Determine the (X, Y) coordinate at the center of the cell enclosing the given text.  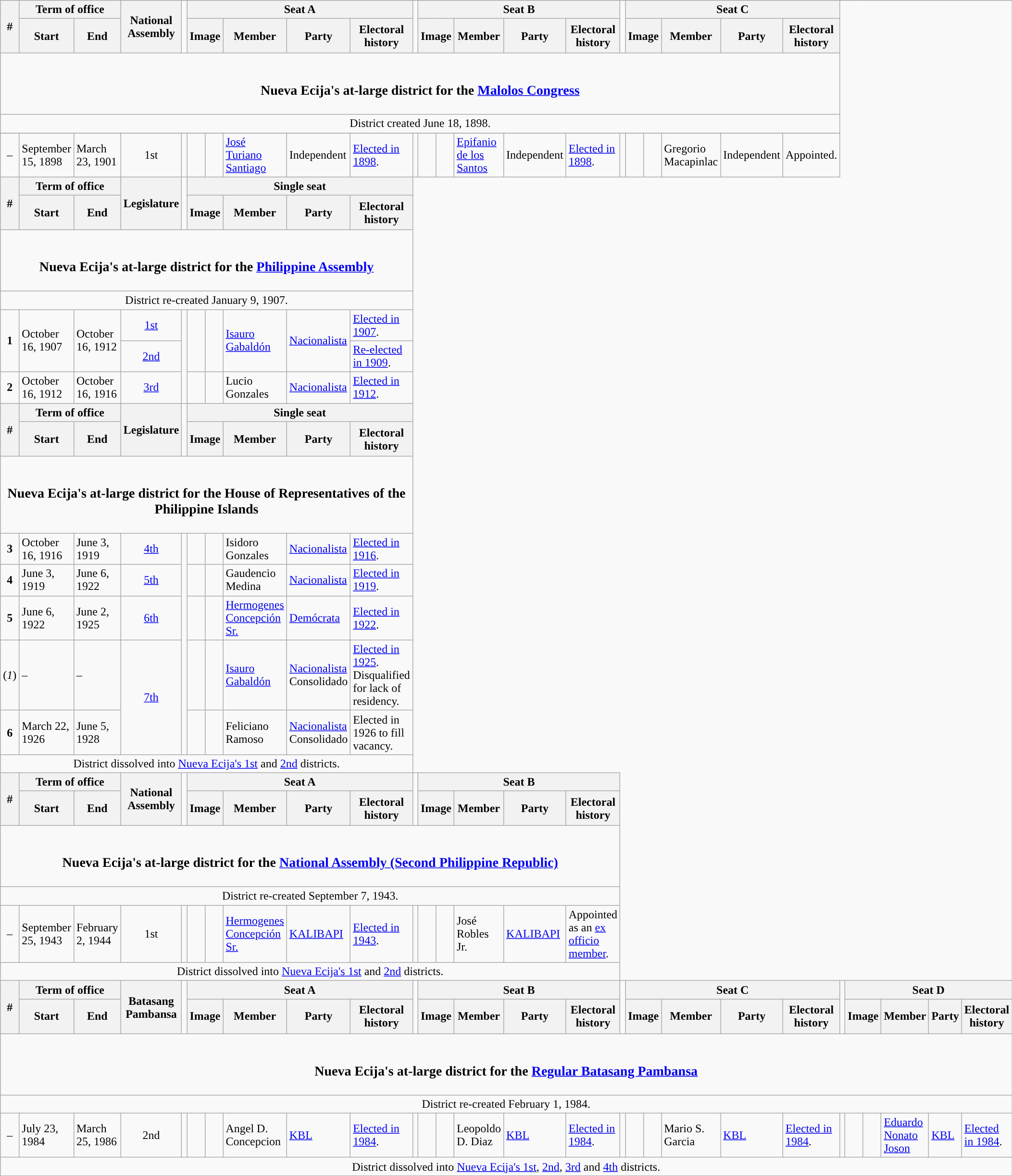
Appointed as an ex officio member. (593, 934)
September 15, 1898 (47, 155)
Gregorio Macapinlac (691, 155)
October 16, 1907 (47, 341)
5th (151, 580)
Lucio Gonzales (255, 388)
Gaudencio Medina (255, 580)
Feliciano Ramoso (255, 732)
NacionalistaConsolidado (318, 732)
Elected in 1922. (382, 618)
Elected in 1925. Disqualified for lack of residency. (382, 675)
District re-created January 9, 1907. (207, 300)
Demócrata (318, 618)
Elected in 1943. (382, 934)
BatasangPambansa (151, 1007)
District re-created February 1, 1984. (506, 1104)
Elected in 1919. (382, 580)
July 23, 1984 (47, 1135)
Eduardo Nonato Joson (905, 1135)
José Robles Jr. (479, 934)
Elected in 1916. (382, 549)
June 2, 1925 (97, 618)
Mario S. Garcia (691, 1135)
March 25, 1986 (97, 1135)
1 (10, 341)
6th (151, 618)
Leopoldo D. Diaz (479, 1135)
3 (10, 549)
Elected in 1926 to fill vacancy. (382, 732)
Nueva Ecija's at-large district for the Malolos Congress (420, 84)
Seat D (929, 990)
5 (10, 618)
September 25, 1943 (47, 934)
3rd (151, 388)
Nueva Ecija's at-large district for the House of Representatives of the Philippine Islands (207, 495)
March 22, 1926 (47, 732)
Nacionalista Consolidado (318, 675)
March 23, 1901 (97, 155)
District re-created September 7, 1943. (311, 896)
Isidoro Gonzales (255, 549)
Elected in 1907. (382, 325)
Nueva Ecija's at-large district for the Philippine Assembly (207, 261)
District dissolved into Nueva Ecija's 1st, 2nd, 3rd and 4th districts. (506, 1166)
(1) (10, 675)
Appointed. (811, 155)
Re-elected in 1909. (382, 357)
4 (10, 580)
6 (10, 732)
José Turiano Santiago (255, 155)
7th (151, 697)
Nueva Ecija's at-large district for the National Assembly (Second Philippine Republic) (311, 856)
Nueva Ecija's at-large district for the Regular Batasang Pambansa (506, 1064)
Angel D. Concepcion (255, 1135)
Epifanio de los Santos (479, 155)
June 5, 1928 (97, 732)
2 (10, 388)
Elected in 1912. (382, 388)
District created June 18, 1898. (420, 124)
February 2, 1944 (97, 934)
4th (151, 549)
